Scan for the cell matching the given text and deliver its [X, Y] coordinate at center. 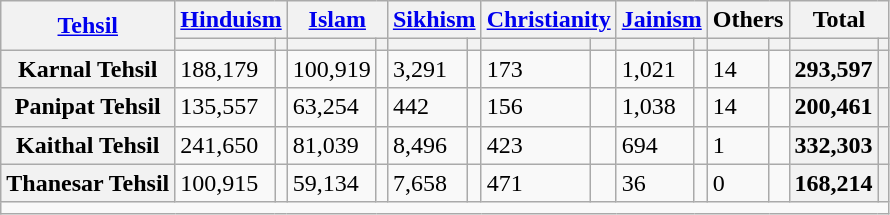
200,461 [834, 107]
Christianity [548, 20]
156 [536, 107]
Kaithal Tehsil [88, 145]
168,214 [834, 183]
135,557 [225, 107]
173 [536, 69]
59,134 [332, 183]
188,179 [225, 69]
1,021 [655, 69]
3,291 [427, 69]
36 [655, 183]
Total [839, 20]
Hinduism [231, 20]
Sikhism [434, 20]
100,915 [225, 183]
471 [536, 183]
Others [748, 20]
Tehsil [88, 26]
423 [536, 145]
Karnal Tehsil [88, 69]
8,496 [427, 145]
293,597 [834, 69]
1,038 [655, 107]
241,650 [225, 145]
1 [738, 145]
Jainism [662, 20]
63,254 [332, 107]
100,919 [332, 69]
81,039 [332, 145]
Thanesar Tehsil [88, 183]
Panipat Tehsil [88, 107]
7,658 [427, 183]
Islam [337, 20]
0 [738, 183]
442 [427, 107]
694 [655, 145]
332,303 [834, 145]
